Pinpoint the cell where the given text exists, returning its (x, y) midpoint coordinate. 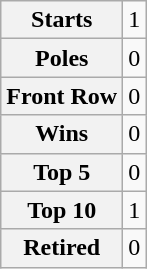
Wins (62, 134)
Top 10 (62, 210)
Starts (62, 20)
Front Row (62, 96)
Top 5 (62, 172)
Retired (62, 248)
Poles (62, 58)
